Capture the cell that displays the provided text and extract its (X, Y) central coordinate. 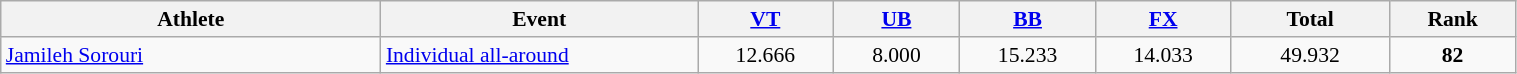
Individual all-around (540, 55)
UB (896, 19)
VT (766, 19)
Rank (1452, 19)
Athlete (191, 19)
49.932 (1310, 55)
8.000 (896, 55)
82 (1452, 55)
14.033 (1163, 55)
12.666 (766, 55)
Total (1310, 19)
Jamileh Sorouri (191, 55)
15.233 (1028, 55)
FX (1163, 19)
Event (540, 19)
BB (1028, 19)
